Determine the [x, y] coordinate at the center of the cell enclosing the given text.  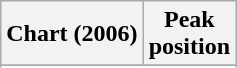
Chart (2006) [72, 34]
Peakposition [189, 34]
